Find where the given text appears and provide that cell's center as (x, y) coordinate. 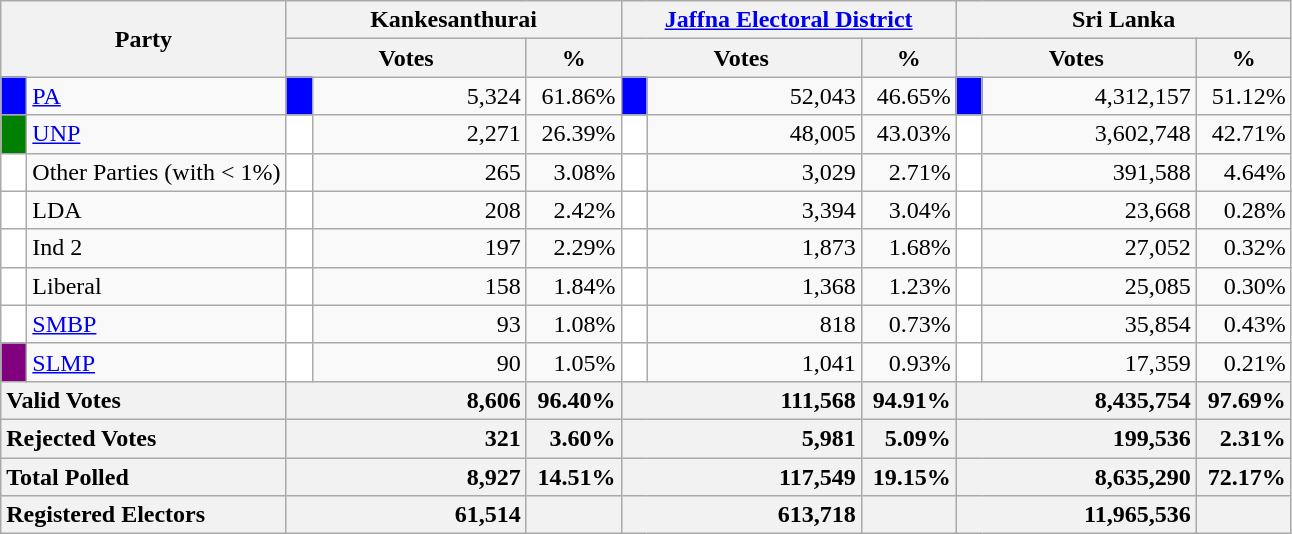
Total Polled (144, 477)
61.86% (574, 96)
0.93% (908, 362)
208 (419, 210)
Ind 2 (156, 248)
97.69% (1244, 400)
1.05% (574, 362)
8,635,290 (1076, 477)
2.29% (574, 248)
61,514 (406, 515)
72.17% (1244, 477)
0.73% (908, 324)
90 (419, 362)
2,271 (419, 134)
25,085 (1089, 286)
19.15% (908, 477)
1,873 (754, 248)
613,718 (741, 515)
3,602,748 (1089, 134)
Liberal (156, 286)
23,668 (1089, 210)
51.12% (1244, 96)
SMBP (156, 324)
1,041 (754, 362)
4,312,157 (1089, 96)
3.08% (574, 172)
1.23% (908, 286)
2.42% (574, 210)
111,568 (741, 400)
0.21% (1244, 362)
UNP (156, 134)
52,043 (754, 96)
1.08% (574, 324)
2.71% (908, 172)
2.31% (1244, 438)
27,052 (1089, 248)
5,981 (741, 438)
42.71% (1244, 134)
1.68% (908, 248)
Valid Votes (144, 400)
3.60% (574, 438)
5,324 (419, 96)
Jaffna Electoral District (788, 20)
4.64% (1244, 172)
1,368 (754, 286)
11,965,536 (1076, 515)
1.84% (574, 286)
17,359 (1089, 362)
265 (419, 172)
26.39% (574, 134)
197 (419, 248)
199,536 (1076, 438)
8,435,754 (1076, 400)
158 (419, 286)
96.40% (574, 400)
43.03% (908, 134)
0.30% (1244, 286)
93 (419, 324)
5.09% (908, 438)
LDA (156, 210)
46.65% (908, 96)
8,606 (406, 400)
3.04% (908, 210)
94.91% (908, 400)
Kankesanthurai (454, 20)
0.32% (1244, 248)
Sri Lanka (1124, 20)
0.28% (1244, 210)
Registered Electors (144, 515)
Party (144, 39)
SLMP (156, 362)
391,588 (1089, 172)
818 (754, 324)
Other Parties (with < 1%) (156, 172)
117,549 (741, 477)
8,927 (406, 477)
3,029 (754, 172)
PA (156, 96)
48,005 (754, 134)
14.51% (574, 477)
321 (406, 438)
35,854 (1089, 324)
Rejected Votes (144, 438)
0.43% (1244, 324)
3,394 (754, 210)
